Find where the given text appears and provide that cell's center as [X, Y] coordinate. 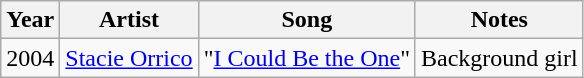
"I Could Be the One" [306, 58]
Artist [129, 20]
Song [306, 20]
Stacie Orrico [129, 58]
Year [30, 20]
Notes [499, 20]
Background girl [499, 58]
2004 [30, 58]
